Provide the [x, y] coordinate of the cell's center where the given text is located.  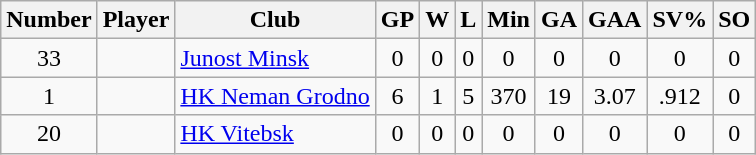
3.07 [615, 96]
GP [397, 20]
Player [136, 20]
370 [509, 96]
Club [275, 20]
33 [49, 58]
19 [558, 96]
W [438, 20]
Number [49, 20]
6 [397, 96]
GAA [615, 20]
SV% [680, 20]
HK Neman Grodno [275, 96]
SO [734, 20]
.912 [680, 96]
L [468, 20]
Min [509, 20]
HK Vitebsk [275, 134]
Junost Minsk [275, 58]
GA [558, 20]
20 [49, 134]
5 [468, 96]
